Detect which cell encompasses the target text, then output its [X, Y] center coordinate. 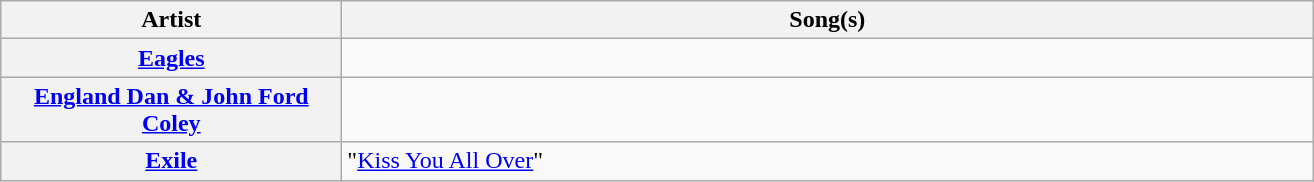
Exile [172, 161]
Eagles [172, 58]
Artist [172, 20]
"Kiss You All Over" [828, 161]
England Dan & John Ford Coley [172, 110]
Song(s) [828, 20]
